Search for the cell housing the specified text and yield its [x, y] center coordinate. 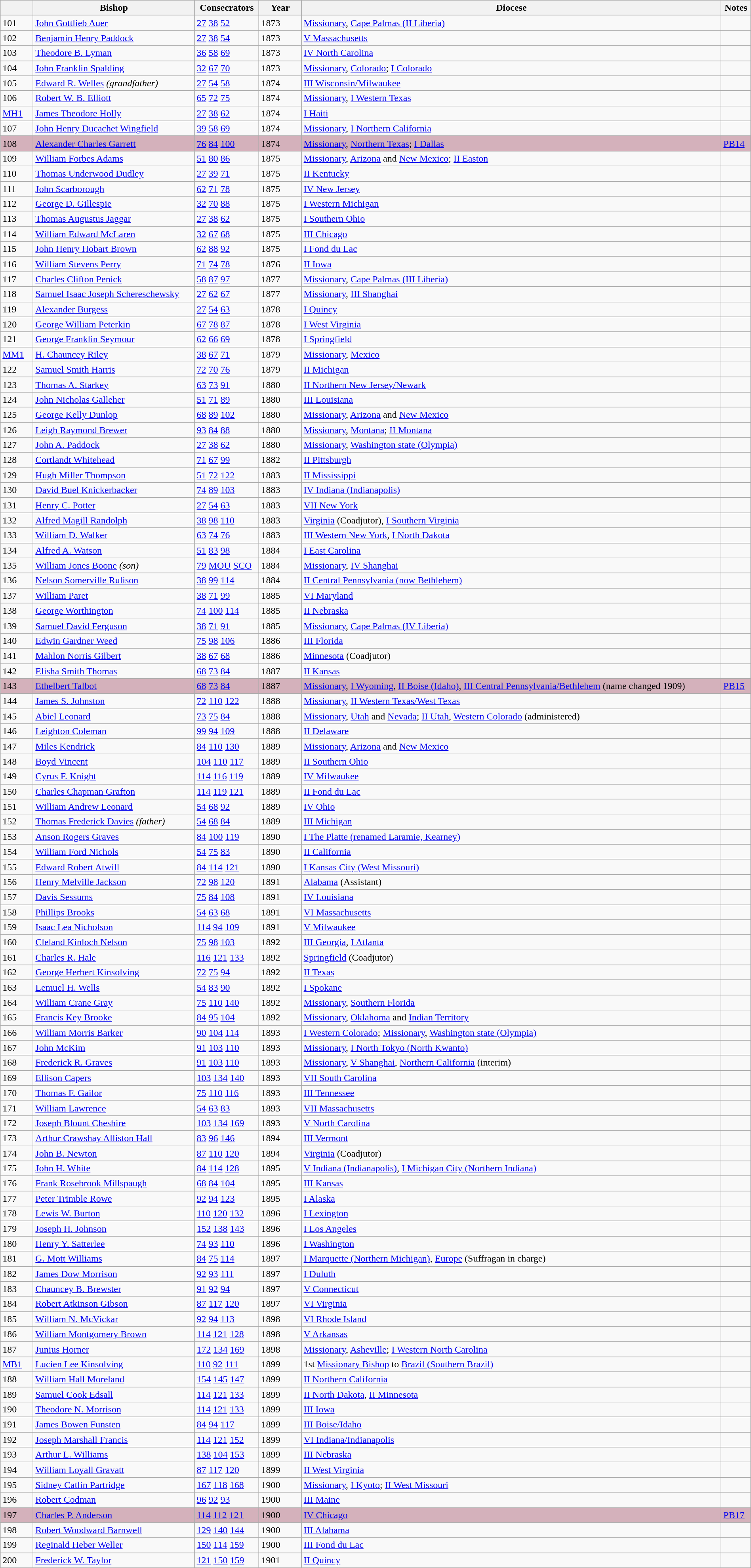
William N. McVickar [114, 1319]
Leighton Coleman [114, 731]
Thomas F. Gailor [114, 1093]
123 [17, 384]
PB14 [736, 143]
Benjamin Henry Paddock [114, 38]
Alexander Burgess [114, 309]
II Central Pennsylvania (now Bethlehem) [511, 580]
Robert Codman [114, 1500]
Chauncey B. Brewster [114, 1289]
165 [17, 1018]
84 114 128 [227, 1168]
Francis Key Brooke [114, 1018]
I Western Colorado; Missionary, Washington state (Olympia) [511, 1033]
114 94 109 [227, 927]
III Florida [511, 641]
38 71 91 [227, 626]
Alexander Charles Garrett [114, 143]
II West Virginia [511, 1470]
126 [17, 430]
32 67 68 [227, 234]
38 98 110 [227, 520]
V Arkansas [511, 1334]
III Boise/Idaho [511, 1425]
54 68 84 [227, 822]
I Lexington [511, 1214]
54 83 90 [227, 988]
38 99 114 [227, 580]
138 104 153 [227, 1455]
Samuel Smith Harris [114, 369]
186 [17, 1334]
H. Chauncey Riley [114, 354]
1876 [280, 264]
Charles Chapman Grafton [114, 792]
Miles Kendrick [114, 746]
171 [17, 1108]
I Marquette (Northern Michigan), Europe (Suffragan in charge) [511, 1259]
George Worthington [114, 611]
62 66 69 [227, 339]
II Southern Ohio [511, 761]
167 [17, 1048]
Thomas Augustus Jaggar [114, 219]
128 [17, 460]
Lemuel H. Wells [114, 988]
II Mississippi [511, 475]
72 110 122 [227, 701]
145 [17, 716]
54 68 92 [227, 807]
196 [17, 1500]
65 72 75 [227, 98]
62 71 78 [227, 189]
71 67 99 [227, 460]
IV Chicago [511, 1515]
Missionary, Utah and Nevada; II Utah, Western Colorado (administered) [511, 716]
Missionary, I Wyoming, II Boise (Idaho), III Central Pennsylvania/Bethlehem (name changed 1909) [511, 686]
VI Rhode Island [511, 1319]
Henry Melville Jackson [114, 882]
Joseph Blount Cheshire [114, 1123]
IV New Jersey [511, 189]
Sidney Catlin Partridge [114, 1485]
84 100 119 [227, 837]
191 [17, 1425]
William Lawrence [114, 1108]
Ellison Capers [114, 1078]
75 110 116 [227, 1093]
114 116 119 [227, 776]
75 98 103 [227, 942]
182 [17, 1274]
92 94 123 [227, 1199]
I Los Angeles [511, 1229]
Missionary, I Western Texas [511, 98]
108 [17, 143]
Theodore B. Lyman [114, 53]
MM1 [17, 354]
IV North Carolina [511, 53]
George Franklin Seymour [114, 339]
142 [17, 671]
Abiel Leonard [114, 716]
146 [17, 731]
198 [17, 1530]
II Northern California [511, 1379]
VII New York [511, 505]
155 [17, 867]
II Quincy [511, 1560]
172 [17, 1123]
Hugh Miller Thompson [114, 475]
105 [17, 83]
74 89 103 [227, 490]
75 98 106 [227, 641]
Springfield (Coadjutor) [511, 957]
III Western New York, I North Dakota [511, 535]
96 92 93 [227, 1500]
Missionary, Arizona and New Mexico; II Easton [511, 158]
111 [17, 189]
168 [17, 1063]
William Edward McLaren [114, 234]
Isaac Lea Nicholson [114, 927]
135 [17, 565]
138 [17, 611]
II Northern New Jersey/Newark [511, 384]
148 [17, 761]
134 [17, 550]
III Louisiana [511, 400]
Missionary, I North Tokyo (North Kwanto) [511, 1048]
83 96 146 [227, 1138]
162 [17, 972]
William Paret [114, 596]
William Jones Boone (son) [114, 565]
Frank Rosebrook Millspaugh [114, 1184]
William Hall Moreland [114, 1379]
75 84 108 [227, 897]
James Theodore Holly [114, 113]
MH1 [17, 113]
Missionary, Cape Palmas (II Liberia) [511, 23]
158 [17, 912]
III Tennessee [511, 1093]
II Nebraska [511, 611]
129 [17, 475]
George D. Gillespie [114, 204]
54 75 83 [227, 852]
PB17 [736, 1515]
Elisha Smith Thomas [114, 671]
II Michigan [511, 369]
III Iowa [511, 1410]
72 75 94 [227, 972]
125 [17, 415]
1882 [280, 460]
III Michigan [511, 822]
32 67 70 [227, 68]
James Dow Morrison [114, 1274]
91 92 94 [227, 1289]
76 84 100 [227, 143]
Leigh Raymond Brewer [114, 430]
III Wisconsin/Milwaukee [511, 83]
109 [17, 158]
V Indiana (Indianapolis), I Michigan City (Northern Indiana) [511, 1168]
Henry C. Potter [114, 505]
II Delaware [511, 731]
150 [17, 792]
185 [17, 1319]
131 [17, 505]
169 [17, 1078]
William Montgomery Brown [114, 1334]
84 75 114 [227, 1259]
Missionary, V Shanghai, Northern California (interim) [511, 1063]
George Kelly Dunlop [114, 415]
27 38 52 [227, 23]
Virginia (Coadjutor) [511, 1153]
147 [17, 746]
130 [17, 490]
132 [17, 520]
121 150 159 [227, 1560]
107 [17, 128]
161 [17, 957]
II Fond du Lac [511, 792]
129 140 144 [227, 1530]
197 [17, 1515]
121 [17, 339]
Charles R. Hale [114, 957]
Notes [736, 8]
183 [17, 1289]
27 62 67 [227, 294]
152 [17, 822]
54 63 83 [227, 1108]
Missionary, IV Shanghai [511, 565]
PB15 [736, 686]
149 [17, 776]
John Henry Ducachet Wingfield [114, 128]
Samuel Cook Edsall [114, 1394]
William Forbes Adams [114, 158]
III Maine [511, 1500]
Alfred A. Watson [114, 550]
136 [17, 580]
Missionary, Cape Palmas (III Liberia) [511, 279]
Missionary, Cape Palmas (IV Liberia) [511, 626]
154 145 147 [227, 1379]
110 [17, 173]
Alfred Magill Randolph [114, 520]
John Scarborough [114, 189]
VI Indiana/Indianapolis [511, 1440]
Anson Rogers Graves [114, 837]
VII Massachusetts [511, 1108]
84 94 117 [227, 1425]
27 54 58 [227, 83]
72 98 120 [227, 882]
1901 [280, 1560]
141 [17, 656]
VI Massachusetts [511, 912]
John Henry Hobart Brown [114, 249]
William Ford Nichols [114, 852]
58 87 97 [227, 279]
III Fond du Lac [511, 1545]
39 58 69 [227, 128]
John H. White [114, 1168]
Reginald Heber Weller [114, 1545]
Missionary, Northern Texas; I Dallas [511, 143]
Missionary, II Western Texas/West Texas [511, 701]
164 [17, 1003]
John McKim [114, 1048]
Missionary, Washington state (Olympia) [511, 445]
William D. Walker [114, 535]
179 [17, 1229]
William Crane Gray [114, 1003]
154 [17, 852]
114 [17, 234]
63 73 91 [227, 384]
114 112 121 [227, 1515]
III Kansas [511, 1184]
160 [17, 942]
119 [17, 309]
144 [17, 701]
175 [17, 1168]
92 93 111 [227, 1274]
166 [17, 1033]
193 [17, 1455]
Year [280, 8]
180 [17, 1244]
167 118 168 [227, 1485]
III Alabama [511, 1530]
157 [17, 897]
174 [17, 1153]
Frederick W. Taylor [114, 1560]
92 94 113 [227, 1319]
John Nicholas Galleher [114, 400]
67 78 87 [227, 324]
84 95 104 [227, 1018]
103 134 169 [227, 1123]
Diocese [511, 8]
27 39 71 [227, 173]
Thomas Underwood Dudley [114, 173]
127 [17, 445]
156 [17, 882]
Missionary, Oklahoma and Indian Territory [511, 1018]
199 [17, 1545]
G. Mott Williams [114, 1259]
51 80 86 [227, 158]
51 71 89 [227, 400]
David Buel Knickerbacker [114, 490]
122 [17, 369]
139 [17, 626]
87 110 120 [227, 1153]
188 [17, 1379]
John A. Paddock [114, 445]
124 [17, 400]
195 [17, 1485]
84 114 121 [227, 867]
38 71 99 [227, 596]
51 72 122 [227, 475]
116 121 133 [227, 957]
32 70 88 [227, 204]
Theodore N. Morrison [114, 1410]
III Nebraska [511, 1455]
Samuel Isaac Joseph Schereschewsky [114, 294]
James S. Johnston [114, 701]
II Kansas [511, 671]
114 119 121 [227, 792]
Missionary, Mexico [511, 354]
I Southern Ohio [511, 219]
27 38 54 [227, 38]
103 [17, 53]
III Chicago [511, 234]
90 104 114 [227, 1033]
99 94 109 [227, 731]
187 [17, 1349]
Frederick R. Graves [114, 1063]
I Quincy [511, 309]
VI Virginia [511, 1304]
I Duluth [511, 1274]
Peter Trimble Rowe [114, 1199]
1st Missionary Bishop to Brazil (Southern Brazil) [511, 1364]
V Connecticut [511, 1289]
John Gottlieb Auer [114, 23]
75 110 140 [227, 1003]
189 [17, 1394]
159 [17, 927]
79 MOU SCO [227, 565]
Robert W. B. Elliott [114, 98]
133 [17, 535]
Cyrus F. Knight [114, 776]
I Washington [511, 1244]
176 [17, 1184]
150 114 159 [227, 1545]
116 [17, 264]
62 88 92 [227, 249]
II Kentucky [511, 173]
I East Carolina [511, 550]
152 138 143 [227, 1229]
IV Indiana (Indianapolis) [511, 490]
68 89 102 [227, 415]
Junius Horner [114, 1349]
84 110 130 [227, 746]
110 120 132 [227, 1214]
Robert Woodward Barnwell [114, 1530]
George William Peterkin [114, 324]
51 83 98 [227, 550]
Charles P. Anderson [114, 1515]
IV Ohio [511, 807]
William Loyall Gravatt [114, 1470]
Missionary, Southern Florida [511, 1003]
I West Virginia [511, 324]
Missionary, Colorado; I Colorado [511, 68]
II Iowa [511, 264]
170 [17, 1093]
172 134 169 [227, 1349]
Bishop [114, 8]
Cortlandt Whitehead [114, 460]
Virginia (Coadjutor), I Southern Virginia [511, 520]
Lucien Lee Kinsolving [114, 1364]
113 [17, 219]
VI Maryland [511, 596]
Joseph Marshall Francis [114, 1440]
101 [17, 23]
184 [17, 1304]
Henry Y. Satterlee [114, 1244]
Thomas A. Starkey [114, 384]
38 67 68 [227, 656]
Arthur Crawshay Alliston Hall [114, 1138]
Boyd Vincent [114, 761]
140 [17, 641]
Edward Robert Atwill [114, 867]
151 [17, 807]
Missionary, I Kyoto; II West Missouri [511, 1485]
Lewis W. Burton [114, 1214]
I Western Michigan [511, 204]
177 [17, 1199]
III Georgia, I Atlanta [511, 942]
Edwin Gardner Weed [114, 641]
William Stevens Perry [114, 264]
Arthur L. Williams [114, 1455]
I Kansas City (West Missouri) [511, 867]
Missionary, Montana; II Montana [511, 430]
William Andrew Leonard [114, 807]
Samuel David Ferguson [114, 626]
MB1 [17, 1364]
Alabama (Assistant) [511, 882]
William Morris Barker [114, 1033]
Charles Clifton Penick [114, 279]
Minnesota (Coadjutor) [511, 656]
Cleland Kinloch Nelson [114, 942]
Robert Atkinson Gibson [114, 1304]
IV Louisiana [511, 897]
V North Carolina [511, 1123]
II California [511, 852]
36 58 69 [227, 53]
V Milwaukee [511, 927]
John B. Newton [114, 1153]
181 [17, 1259]
I Haiti [511, 113]
104 110 117 [227, 761]
II North Dakota, II Minnesota [511, 1394]
194 [17, 1470]
Edward R. Welles (grandfather) [114, 83]
74 93 110 [227, 1244]
John Franklin Spalding [114, 68]
73 75 84 [227, 716]
153 [17, 837]
Missionary, Asheville; I Western North Carolina [511, 1349]
Consecrators [227, 8]
54 63 68 [227, 912]
Nelson Somerville Rulison [114, 580]
117 [17, 279]
106 [17, 98]
115 [17, 249]
63 74 76 [227, 535]
137 [17, 596]
VII South Carolina [511, 1078]
192 [17, 1440]
93 84 88 [227, 430]
110 92 111 [227, 1364]
Thomas Frederick Davies (father) [114, 822]
I Alaska [511, 1199]
James Bowen Funsten [114, 1425]
IV Milwaukee [511, 776]
Missionary, III Shanghai [511, 294]
178 [17, 1214]
I Springfield [511, 339]
143 [17, 686]
173 [17, 1138]
114 121 128 [227, 1334]
190 [17, 1410]
V Massachusetts [511, 38]
Missionary, I Northern California [511, 128]
72 70 76 [227, 369]
Davis Sessums [114, 897]
71 74 78 [227, 264]
163 [17, 988]
II Texas [511, 972]
II Pittsburgh [511, 460]
104 [17, 68]
I Fond du Lac [511, 249]
Ethelbert Talbot [114, 686]
200 [17, 1560]
George Herbert Kinsolving [114, 972]
Mahlon Norris Gilbert [114, 656]
I The Platte (renamed Laramie, Kearney) [511, 837]
I Spokane [511, 988]
III Vermont [511, 1138]
112 [17, 204]
120 [17, 324]
114 121 152 [227, 1440]
Phillips Brooks [114, 912]
103 134 140 [227, 1078]
Joseph H. Johnson [114, 1229]
38 67 71 [227, 354]
102 [17, 38]
68 84 104 [227, 1184]
118 [17, 294]
74 100 114 [227, 611]
